For the text-containing cell, return its midpoint in [X, Y] coordinate format. 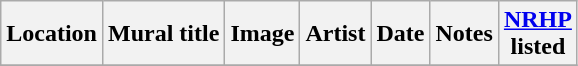
Notes [464, 34]
Date [400, 34]
Artist [336, 34]
Mural title [163, 34]
NRHPlisted [538, 34]
Location [52, 34]
Image [262, 34]
